Return the (X, Y) coordinate for the center point of the cell that contains the specified text.  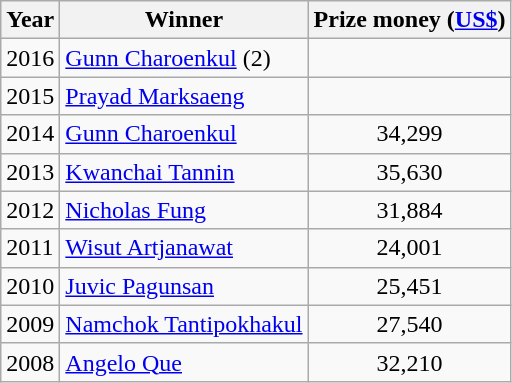
2014 (30, 134)
Prayad Marksaeng (184, 96)
2009 (30, 324)
32,210 (410, 362)
25,451 (410, 286)
2016 (30, 58)
34,299 (410, 134)
2015 (30, 96)
2013 (30, 172)
Wisut Artjanawat (184, 248)
Winner (184, 20)
27,540 (410, 324)
Nicholas Fung (184, 210)
2010 (30, 286)
Gunn Charoenkul (2) (184, 58)
Namchok Tantipokhakul (184, 324)
2012 (30, 210)
Juvic Pagunsan (184, 286)
Kwanchai Tannin (184, 172)
Gunn Charoenkul (184, 134)
31,884 (410, 210)
Year (30, 20)
Angelo Que (184, 362)
2008 (30, 362)
Prize money (US$) (410, 20)
24,001 (410, 248)
2011 (30, 248)
35,630 (410, 172)
